Scan for the cell matching the given text and deliver its (x, y) coordinate at center. 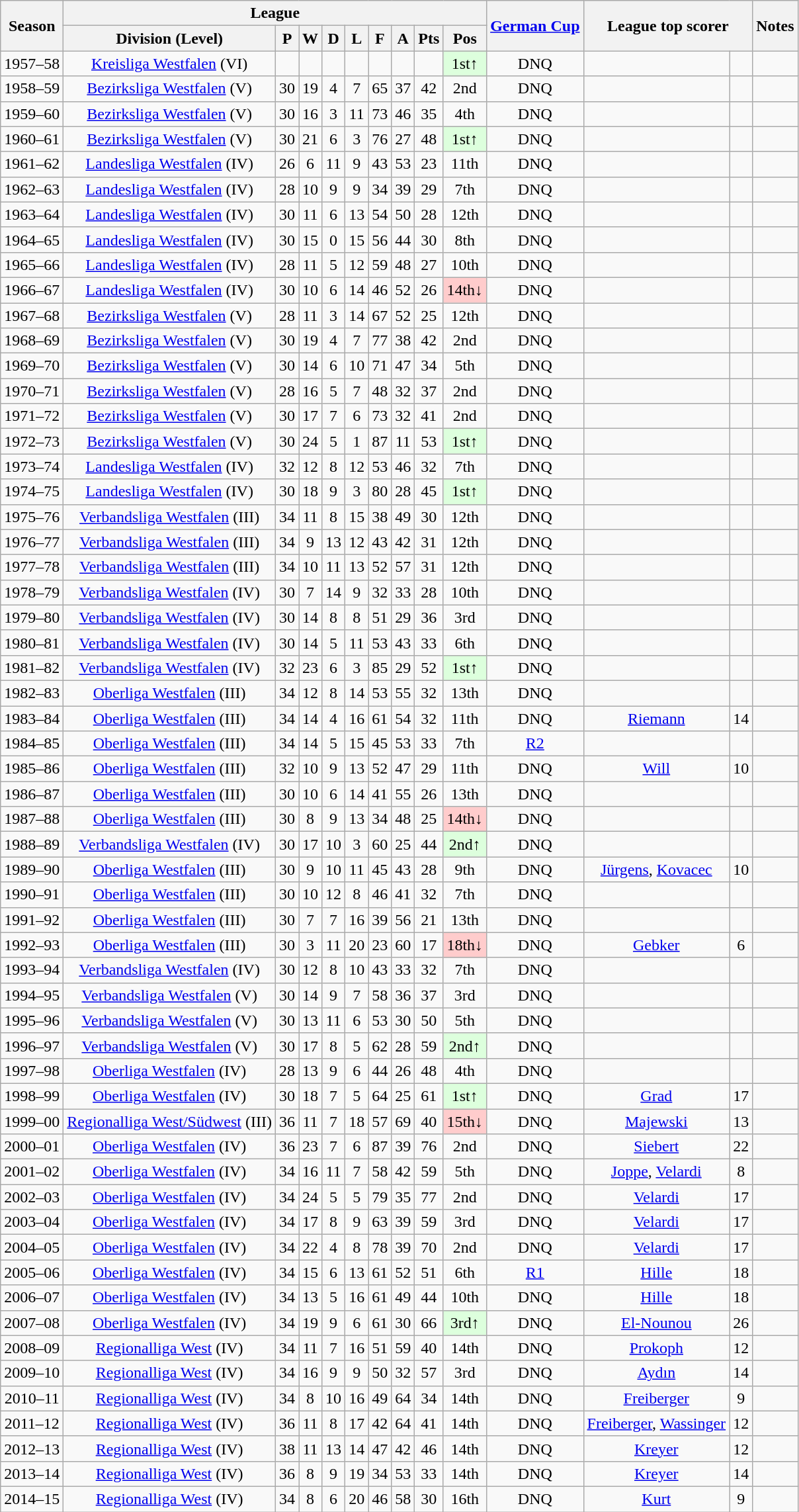
15th↓ (465, 1122)
Jürgens, Kovacec (656, 869)
W (311, 38)
Siebert (656, 1147)
Notes (775, 26)
1959–60 (32, 114)
1963–64 (32, 214)
1983–84 (32, 718)
Kreisliga Westfalen (VI) (169, 64)
2005–06 (32, 1272)
1993–94 (32, 970)
2008–09 (32, 1348)
2000–01 (32, 1147)
16th (465, 1499)
1970–71 (32, 391)
1977–78 (32, 567)
Freiberger, Wassinger (656, 1423)
1995–96 (32, 1020)
2009–10 (32, 1373)
1964–65 (32, 240)
67 (380, 316)
1974–75 (32, 492)
85 (380, 668)
1981–82 (32, 668)
1962–63 (32, 189)
2006–07 (32, 1298)
1991–92 (32, 920)
1975–76 (32, 517)
Kurt (656, 1499)
0 (333, 240)
1973–74 (32, 467)
Majewski (656, 1122)
79 (380, 1197)
1979–80 (32, 617)
Pts (429, 38)
1985–86 (32, 769)
62 (380, 1045)
1987–88 (32, 819)
3rd↑ (465, 1323)
Season (32, 26)
63 (380, 1222)
A (403, 38)
2004–05 (32, 1247)
1986–87 (32, 794)
1997–98 (32, 1071)
2001–02 (32, 1172)
D (333, 38)
F (380, 38)
18th↓ (465, 945)
League top scorer (668, 26)
69 (403, 1122)
Division (Level) (169, 38)
1994–95 (32, 995)
1966–67 (32, 290)
80 (380, 492)
2007–08 (32, 1323)
1988–89 (32, 844)
1984–85 (32, 744)
German Cup (535, 26)
1969–70 (32, 366)
1968–69 (32, 341)
9th (465, 869)
2012–13 (32, 1448)
R2 (535, 744)
P (287, 38)
Grad (656, 1096)
71 (380, 366)
1967–68 (32, 316)
66 (429, 1323)
Prokoph (656, 1348)
Will (656, 769)
Pos (465, 38)
R1 (535, 1272)
1 (357, 441)
70 (429, 1247)
1978–79 (32, 592)
1965–66 (32, 265)
Freiberger (656, 1398)
1976–77 (32, 542)
Aydın (656, 1373)
2002–03 (32, 1197)
1980–81 (32, 643)
1971–72 (32, 416)
2014–15 (32, 1499)
1999–00 (32, 1122)
8th (465, 240)
Regionalliga West/Südwest (III) (169, 1122)
L (357, 38)
1972–73 (32, 441)
2003–04 (32, 1222)
Riemann (656, 718)
2010–11 (32, 1398)
1996–97 (32, 1045)
65 (380, 89)
2013–14 (32, 1474)
El-Nounou (656, 1323)
1998–99 (32, 1096)
1960–61 (32, 139)
Joppe, Velardi (656, 1172)
1961–62 (32, 164)
1990–91 (32, 895)
1958–59 (32, 89)
1957–58 (32, 64)
1992–93 (32, 945)
Gebker (656, 945)
1982–83 (32, 693)
2011–12 (32, 1423)
League (275, 13)
1989–90 (32, 869)
78 (380, 1247)
